Extract the (X, Y) coordinate from the center of the cell holding the provided text.  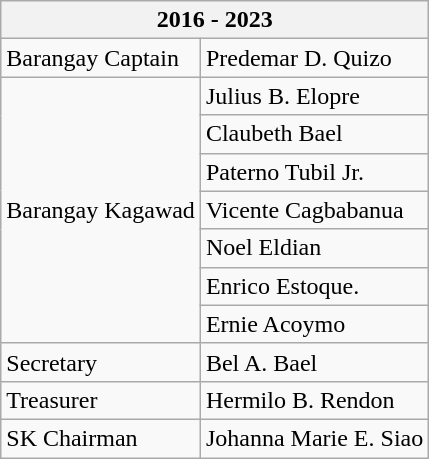
Hermilo B. Rendon (314, 400)
Predemar D. Quizo (314, 58)
Johanna Marie E. Siao (314, 438)
SK Chairman (101, 438)
Barangay Captain (101, 58)
Ernie Acoymo (314, 324)
Vicente Cagbabanua (314, 210)
Noel Eldian (314, 248)
Claubeth Bael (314, 134)
Barangay Kagawad (101, 210)
Paterno Tubil Jr. (314, 172)
2016 - 2023 (215, 20)
Secretary (101, 362)
Julius B. Elopre (314, 96)
Treasurer (101, 400)
Enrico Estoque. (314, 286)
Bel A. Bael (314, 362)
